Pinpoint the cell where the given text exists, returning its (x, y) midpoint coordinate. 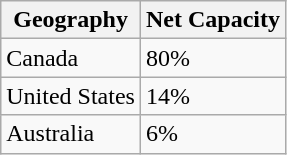
6% (212, 134)
14% (212, 96)
Geography (71, 20)
Canada (71, 58)
Australia (71, 134)
80% (212, 58)
United States (71, 96)
Net Capacity (212, 20)
